Find where the given text appears and provide that cell's center as [X, Y] coordinate. 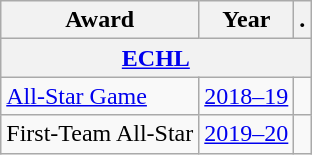
2018–19 [246, 96]
Year [246, 20]
Award [100, 20]
2019–20 [246, 134]
All-Star Game [100, 96]
. [302, 20]
ECHL [156, 58]
First-Team All-Star [100, 134]
